Scan for the cell matching the given text and deliver its (x, y) coordinate at center. 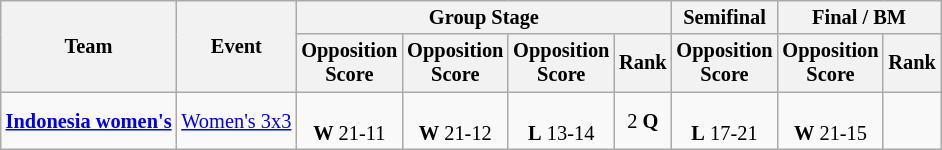
Indonesia women's (89, 121)
Group Stage (484, 17)
Final / BM (858, 17)
2 Q (642, 121)
W 21-12 (455, 121)
W 21-15 (830, 121)
Semifinal (725, 17)
Team (89, 46)
W 21-11 (349, 121)
Women's 3x3 (236, 121)
L 13-14 (561, 121)
L 17-21 (725, 121)
Event (236, 46)
